Provide the (X, Y) coordinate of the cell's center where the given text is located.  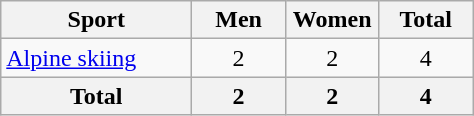
Alpine skiing (96, 58)
Sport (96, 20)
Women (332, 20)
Men (239, 20)
